Capture the cell that displays the provided text and extract its [X, Y] central coordinate. 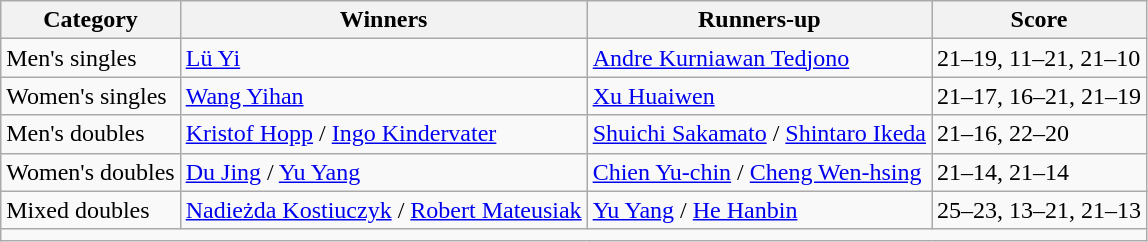
Chien Yu-chin / Cheng Wen-hsing [759, 172]
Lü Yi [384, 58]
Andre Kurniawan Tedjono [759, 58]
Score [1040, 20]
Yu Yang / He Hanbin [759, 210]
25–23, 13–21, 21–13 [1040, 210]
Xu Huaiwen [759, 96]
Men's doubles [90, 134]
21–14, 21–14 [1040, 172]
Women's singles [90, 96]
21–17, 16–21, 21–19 [1040, 96]
21–16, 22–20 [1040, 134]
21–19, 11–21, 21–10 [1040, 58]
Men's singles [90, 58]
Kristof Hopp / Ingo Kindervater [384, 134]
Runners-up [759, 20]
Shuichi Sakamato / Shintaro Ikeda [759, 134]
Mixed doubles [90, 210]
Wang Yihan [384, 96]
Winners [384, 20]
Women's doubles [90, 172]
Category [90, 20]
Nadieżda Kostiuczyk / Robert Mateusiak [384, 210]
Du Jing / Yu Yang [384, 172]
